Capture the cell that displays the provided text and extract its (X, Y) central coordinate. 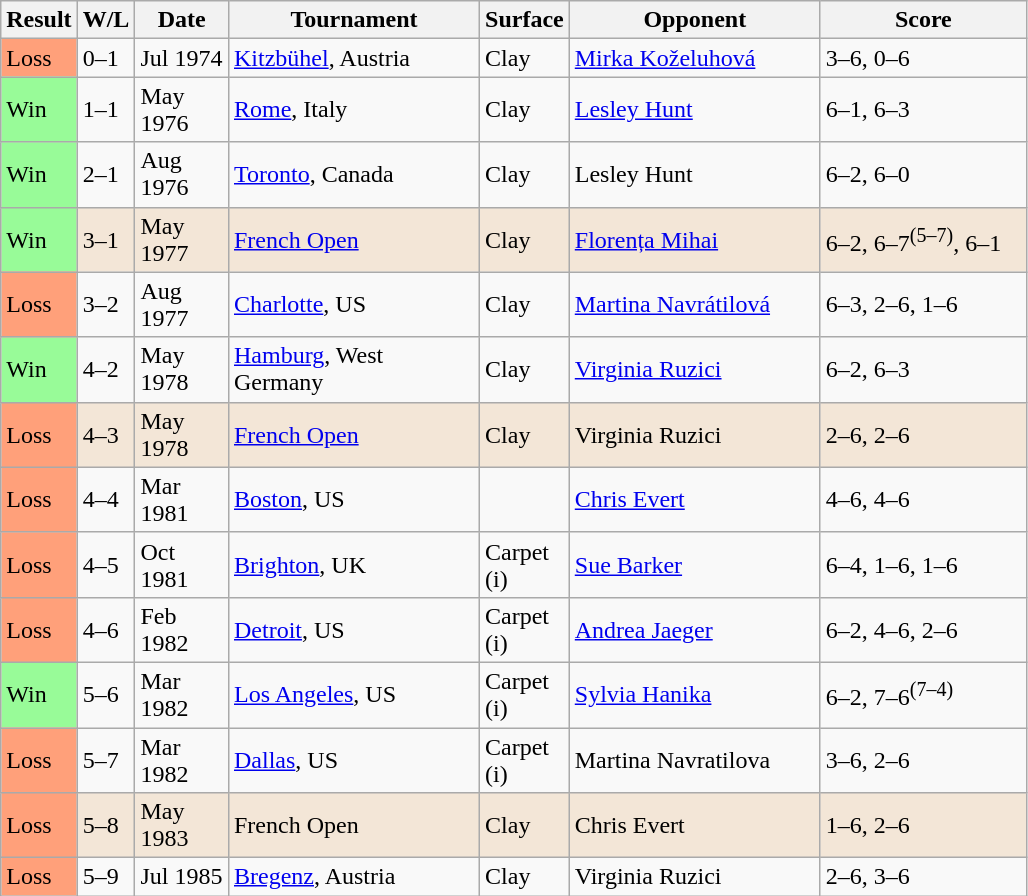
5–7 (106, 760)
4–6, 4–6 (923, 500)
Aug 1977 (182, 304)
6–4, 1–6, 1–6 (923, 564)
Tournament (354, 20)
2–6, 2–6 (923, 434)
Jul 1974 (182, 58)
6–2, 4–6, 2–6 (923, 630)
6–2, 7–6(7–4) (923, 694)
Date (182, 20)
Kitzbühel, Austria (354, 58)
6–2, 6–3 (923, 370)
4–3 (106, 434)
5–9 (106, 877)
4–5 (106, 564)
3–6, 0–6 (923, 58)
Result (39, 20)
Hamburg, West Germany (354, 370)
0–1 (106, 58)
1–6, 2–6 (923, 826)
6–2, 6–7(5–7), 6–1 (923, 240)
Andrea Jaeger (694, 630)
6–3, 2–6, 1–6 (923, 304)
Opponent (694, 20)
Martina Navrátilová (694, 304)
4–2 (106, 370)
Los Angeles, US (354, 694)
2–1 (106, 174)
5–8 (106, 826)
Mirka Koželuhová (694, 58)
Sue Barker (694, 564)
Charlotte, US (354, 304)
Oct 1981 (182, 564)
Surface (525, 20)
3–6, 2–6 (923, 760)
Jul 1985 (182, 877)
W/L (106, 20)
May 1983 (182, 826)
Sylvia Hanika (694, 694)
4–4 (106, 500)
May 1977 (182, 240)
Boston, US (354, 500)
6–2, 6–0 (923, 174)
Florența Mihai (694, 240)
6–1, 6–3 (923, 110)
5–6 (106, 694)
Dallas, US (354, 760)
Mar 1981 (182, 500)
3–1 (106, 240)
Rome, Italy (354, 110)
3–2 (106, 304)
1–1 (106, 110)
Feb 1982 (182, 630)
Bregenz, Austria (354, 877)
Martina Navratilova (694, 760)
Score (923, 20)
Aug 1976 (182, 174)
Toronto, Canada (354, 174)
May 1976 (182, 110)
2–6, 3–6 (923, 877)
4–6 (106, 630)
Detroit, US (354, 630)
Brighton, UK (354, 564)
